Search for the cell housing the specified text and yield its (x, y) center coordinate. 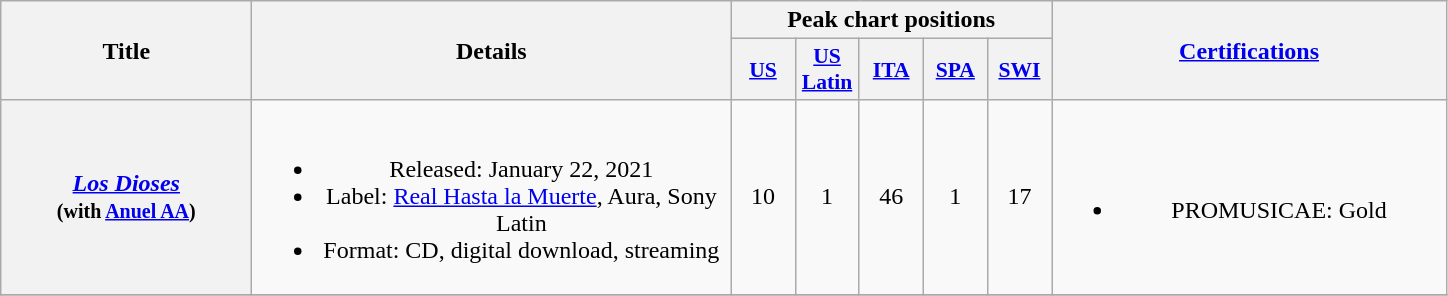
US (763, 70)
USLatin (827, 70)
SPA (955, 70)
PROMUSICAE: Gold (1250, 197)
Peak chart positions (892, 20)
Title (126, 50)
Released: January 22, 2021Label: Real Hasta la Muerte, Aura, Sony LatinFormat: CD, digital download, streaming (492, 197)
Details (492, 50)
Certifications (1250, 50)
46 (891, 197)
10 (763, 197)
Los Dioses(with Anuel AA) (126, 197)
SWI (1019, 70)
17 (1019, 197)
ITA (891, 70)
